Capture the cell that displays the provided text and extract its [X, Y] central coordinate. 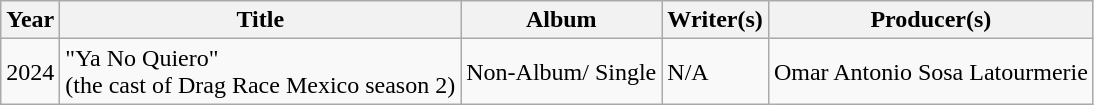
Title [260, 20]
Non-Album/ Single [562, 72]
"Ya No Quiero" (the cast of Drag Race Mexico season 2) [260, 72]
Producer(s) [930, 20]
Year [30, 20]
Writer(s) [716, 20]
Album [562, 20]
2024 [30, 72]
N/A [716, 72]
Omar Antonio Sosa Latourmerie [930, 72]
